Pinpoint the cell where the given text exists, returning its [X, Y] midpoint coordinate. 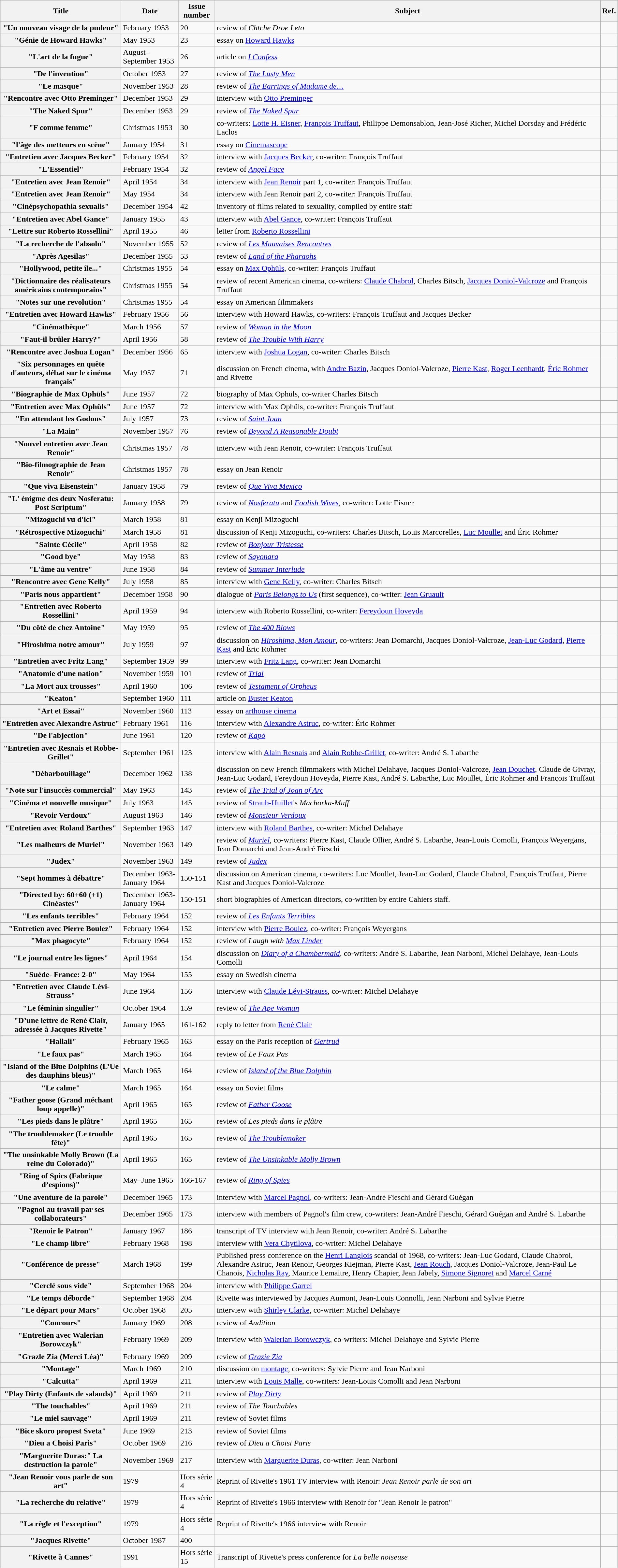
interview with Jacques Becker, co-writer: François Truffaut [407, 157]
"Bice skoro propest Sveta" [61, 1431]
"Les enfants terribles" [61, 916]
review of Play Dirty [407, 1393]
123 [197, 753]
interview with Gene Kelly, co-writer: Charles Bitsch [407, 582]
interview with Howard Hawks, co-writers: François Truffaut and Jacques Becker [407, 314]
27 [197, 74]
"La Mort aux trousses" [61, 686]
May 1959 [150, 627]
"Pagnol au travail par ses collaborateurs" [61, 1214]
"Entretien avec Walerian Borowczyk" [61, 1340]
February 1965 [150, 1042]
"Jacques Rivette" [61, 1540]
"Dieu a Choisi Paris" [61, 1443]
review of Kapò [407, 736]
review of Les Mauvaises Rencontres [407, 244]
"The touchables" [61, 1406]
November 1957 [150, 431]
43 [197, 219]
biography of Max Ophüls, co-writer Charles Bitsch [407, 394]
26 [197, 57]
October 1964 [150, 1008]
"L'art de la fugue" [61, 57]
October 1953 [150, 74]
"Mizoguchi vu d'ici" [61, 520]
"Cinéma et nouvelle musique" [61, 803]
"Cerclé sous vide" [61, 1286]
"F comme femme" [61, 128]
"Rencontre avec Joshua Logan" [61, 352]
199 [197, 1264]
February 1956 [150, 314]
August–September 1953 [150, 57]
116 [197, 723]
August 1963 [150, 815]
"l'âge des metteurs en scène" [61, 144]
"Rétrospective Mizoguchi" [61, 532]
May 1963 [150, 790]
155 [197, 974]
Interview with Vera Chytilova, co-writer: Michel Delahaye [407, 1243]
December 1958 [150, 594]
"Entretien avec Jacques Becker" [61, 157]
article on I Confess [407, 57]
"Après Agesilas" [61, 256]
Date [150, 11]
"Sainte Cécile" [61, 544]
February 1968 [150, 1243]
Transcript of Rivette's press conference for La belle noiseuse [407, 1557]
November 1969 [150, 1460]
"The Naked Spur" [61, 111]
interview with Joshua Logan, co-writer: Charles Bitsch [407, 352]
"Keaton" [61, 698]
"Nouvel entretien avec Jean Renoir" [61, 448]
"Lettre sur Roberto Rossellini" [61, 231]
"The unsinkable Molly Brown (La reine du Colorado)" [61, 1159]
review of The Trouble With Harry [407, 339]
review of Summer Interlude [407, 569]
"Entretien avec Alexandre Astruc" [61, 723]
February 1961 [150, 723]
85 [197, 582]
"Play Dirty (Enfants de salauds)" [61, 1393]
154 [197, 958]
September 1959 [150, 661]
145 [197, 803]
Issue number [197, 11]
"De l'abjection" [61, 736]
111 [197, 698]
"L'Essentiel" [61, 169]
"La règle et l'exception" [61, 1523]
essay on Cinemascope [407, 144]
May 1957 [150, 373]
65 [197, 352]
review of The Troublemaker [407, 1138]
essay on Howard Hawks [407, 40]
"Dictionnaire des réalisateurs américains contemporains" [61, 285]
June 1961 [150, 736]
"Un nouveau visage de la pudeur" [61, 28]
essay on Max Ophüls, co-writer: François Truffaut [407, 268]
"Le calme" [61, 1087]
Ref. [609, 11]
82 [197, 544]
review of The Naked Spur [407, 111]
interview with Roberto Rossellini, co-writer: Fereydoun Hoveyda [407, 611]
November 1953 [150, 86]
interview with Roland Barthes, co-writer: Michel Delahaye [407, 827]
"Le temps déborde" [61, 1298]
"Entretien avec Roland Barthes" [61, 827]
October 1969 [150, 1443]
April 1960 [150, 686]
"Débarbouillage" [61, 773]
213 [197, 1431]
97 [197, 644]
"The troublemaker (Le trouble fête)" [61, 1138]
January 1967 [150, 1231]
"Le féminin singulier" [61, 1008]
210 [197, 1369]
review of The Ape Woman [407, 1008]
186 [197, 1231]
20 [197, 28]
review of The Earrings of Madame de… [407, 86]
review of Monsieur Verdoux [407, 815]
interview with Otto Preminger [407, 98]
July 1957 [150, 419]
essay on Kenji Mizoguchi [407, 520]
"Montage" [61, 1369]
"Calcutta" [61, 1381]
interview with Abel Gance, co-writer: François Truffaut [407, 219]
October 1987 [150, 1540]
53 [197, 256]
review of Dieu a Choisi Paris [407, 1443]
review of Audition [407, 1323]
Hors série 15 [197, 1557]
interview with Max Ophüls, co-writer: François Truffaut [407, 406]
"De l'invention" [61, 74]
"Island of the Blue Dolphins (L’Ue des dauphins bleus)" [61, 1071]
31 [197, 144]
March 1968 [150, 1264]
discussion on montage, co-writers: Sylvie Pierre and Jean Narboni [407, 1369]
December 1956 [150, 352]
January 1954 [150, 144]
"Judex" [61, 861]
"Rivette à Cannes" [61, 1557]
400 [197, 1540]
April 1964 [150, 958]
discussion on Hiroshima, Mon Amour, co-writers: Jean Domarchi, Jacques Doniol-Valcroze, Jean-Luc Godard, Pierre Kast and Éric Rohmer [407, 644]
September 1961 [150, 753]
163 [197, 1042]
Reprint of Rivette's 1961 TV interview with Renoir: Jean Renoir parle de son art [407, 1481]
"Notes sur une revolution" [61, 302]
58 [197, 339]
discussion of Kenji Mizoguchi, co-writers: Charles Bitsch, Louis Marcorelles, Luc Moullet and Éric Rohmer [407, 532]
"Sept hommes à débattre" [61, 878]
article on Buster Keaton [407, 698]
147 [197, 827]
interview with Alexandre Astruc, co-writer: Éric Rohmer [407, 723]
"Le journal entre les lignes" [61, 958]
essay on Soviet films [407, 1087]
"Entretien avec Fritz Lang" [61, 661]
discussion on Diary of a Chambermaid, co-writers: André S. Labarthe, Jean Narboni, Michel Delahaye, Jean-Louis Comolli [407, 958]
June 1964 [150, 991]
interview with Shirley Clarke, co-writer: Michel Delahaye [407, 1310]
"Suède- France: 2-0" [61, 974]
"Paris nous appartient" [61, 594]
review of Laugh with Max Linder [407, 941]
106 [197, 686]
56 [197, 314]
review of Angel Face [407, 169]
"Jean Renoir vous parle de son art" [61, 1481]
"Anatomie d'une nation" [61, 674]
essay on Jean Renoir [407, 469]
"Le faux pas" [61, 1054]
interview with Marguerite Duras, co-writer: Jean Narboni [407, 1460]
review of The 400 Blows [407, 627]
review of recent American cinema, co-writers: Claude Chabrol, Charles Bitsch, Jacques Doniol-Valcroze and François Truffaut [407, 285]
"L' énigme des deux Nosferatu: Post Scriptum" [61, 503]
interview with Jean Renoir part 1, co-writer: François Truffaut [407, 181]
Reprint of Rivette's 1966 interview with Renoir [407, 1523]
interview with Louis Malle, co-writers: Jean-Louis Comolli and Jean Narboni [407, 1381]
"En attendant les Godons" [61, 419]
May 1958 [150, 557]
July 1958 [150, 582]
"Entretien avec Pierre Boulez" [61, 928]
30 [197, 128]
January 1955 [150, 219]
November 1955 [150, 244]
review of Island of the Blue Dolphin [407, 1071]
159 [197, 1008]
dialogue of Paris Belongs to Us (first sequence), co-writer: Jean Gruault [407, 594]
October 1968 [150, 1310]
"Cinépsychopathia sexualis" [61, 207]
review of The Trial of Joan of Arc [407, 790]
discussion on French cinema, with Andre Bazin, Jacques Doniol-Valcroze, Pierre Kast, Roger Leenhardt, Éric Rohmer and Rivette [407, 373]
interview with Jean Renoir, co-writer: François Truffaut [407, 448]
review of The Unsinkable Molly Brown [407, 1159]
208 [197, 1323]
52 [197, 244]
review of Ring of Spies [407, 1181]
"Ring of Spics (Fabrique d’espions)" [61, 1181]
"Renoir le Patron" [61, 1231]
September 1963 [150, 827]
June 1958 [150, 569]
review of Nosferatu and Foolish Wives, co-writer: Lotte Eisner [407, 503]
"Directed by: 60+60 (+1) Cinéastes" [61, 899]
"Marguerite Duras:" La destruction la parole" [61, 1460]
interview with Marcel Pagnol, co-writers: Jean-André Fieschi and Gérard Guégan [407, 1197]
review of Les pieds dans le plâtre [407, 1121]
March 1956 [150, 327]
review of Land of the Pharaohs [407, 256]
interview with Walerian Borowczyk, co-writers: Michel Delahaye and Sylvie Pierre [407, 1340]
"Génie de Howard Hawks" [61, 40]
"Art et Essai" [61, 711]
205 [197, 1310]
review of Father Goose [407, 1104]
review of Saint Joan [407, 419]
review of Beyond A Reasonable Doubt [407, 431]
Rivette was interviewed by Jacques Aumont, Jean-Louis Connolli, Jean Narboni and Sylvie Pierre [407, 1298]
"Le masque" [61, 86]
letter from Roberto Rossellini [407, 231]
"Hiroshima notre amour" [61, 644]
"La Main" [61, 431]
84 [197, 569]
"Entretien avec Abel Gance" [61, 219]
"Du côté de chez Antoine" [61, 627]
interview with Jean Renoir part 2, co-writer: François Truffaut [407, 194]
99 [197, 661]
interview with Fritz Lang, co-writer: Jean Domarchi [407, 661]
"Father goose (Grand méchant loup appelle)" [61, 1104]
September 1960 [150, 698]
"Une aventure de la parole" [61, 1197]
161-162 [197, 1025]
"Concours" [61, 1323]
essay on the Paris reception of Gertrud [407, 1042]
April 1959 [150, 611]
"Entretien avec Resnais et Robbe-Grillet" [61, 753]
73 [197, 419]
"Faut-il brûler Harry?" [61, 339]
discussion on American cinema, co-writers: Luc Moullet, Jean-Luc Godard, Claude Chabrol, François Truffaut, Pierre Kast and Jacques Doniol-Valcroze [407, 878]
review of The Touchables [407, 1406]
28 [197, 86]
review of The Lusty Men [407, 74]
April 1958 [150, 544]
review of Woman in the Moon [407, 327]
1991 [150, 1557]
113 [197, 711]
"Le miel sauvage" [61, 1418]
71 [197, 373]
"Rencontre avec Otto Preminger" [61, 98]
90 [197, 594]
essay on arthouse cinema [407, 711]
essay on American filmmakers [407, 302]
April 1955 [150, 231]
review of Sayonara [407, 557]
May–June 1965 [150, 1181]
review of Grazie Zia [407, 1356]
"La recherche de l'absolu" [61, 244]
review of Trial [407, 674]
"Entretien avec Roberto Rossellini" [61, 611]
46 [197, 231]
95 [197, 627]
94 [197, 611]
May 1954 [150, 194]
May 1953 [150, 40]
December 1955 [150, 256]
review of Straub-Huillet's Machorka-Muff [407, 803]
inventory of films related to sexuality, compiled by entire staff [407, 207]
83 [197, 557]
"D’une lettre de René Clair, adressée à Jacques Rivette" [61, 1025]
review of Judex [407, 861]
April 1954 [150, 181]
"Grazle Zia (Merci Léa)" [61, 1356]
review of Que Viva Mexico [407, 486]
April 1956 [150, 339]
156 [197, 991]
review of Les Enfants Terribles [407, 916]
review of Chtche Droe Leto [407, 28]
"Conférence de presse" [61, 1264]
"Cinémathèque" [61, 327]
February 1953 [150, 28]
76 [197, 431]
"Rencontre avec Gene Kelly" [61, 582]
"L'âme au ventre" [61, 569]
143 [197, 790]
"Entretien avec Claude Lévi-Strauss" [61, 991]
23 [197, 40]
November 1959 [150, 674]
interview with Pierre Boulez, co-writer: François Weyergans [407, 928]
"Entretien avec Max Ophüls" [61, 406]
"Good bye" [61, 557]
Reprint of Rivette's 1966 interview with Renoir for "Jean Renoir le patron" [407, 1503]
Title [61, 11]
January 1965 [150, 1025]
December 1962 [150, 773]
interview with members of Pagnol's film crew, co-writers: Jean-André Fieschi, Gérard Guégan and André S. Labarthe [407, 1214]
March 1969 [150, 1369]
120 [197, 736]
interview with Alain Resnais and Alain Robbe-Grillet, co-writer: André S. Labarthe [407, 753]
"Le départ pour Mars" [61, 1310]
"Revoir Verdoux" [61, 815]
co-writers: Lotte H. Eisner, François Truffaut, Philippe Demonsablon, Jean-José Richer, Michel Dorsday and Frédéric Laclos [407, 128]
reply to letter from René Clair [407, 1025]
Christmas 1953 [150, 128]
"Biographie de Max Ophüls" [61, 394]
138 [197, 773]
"Six personnages en quête d'auteurs, débat sur le cinéma français" [61, 373]
216 [197, 1443]
"La recherche du relative" [61, 1503]
July 1963 [150, 803]
June 1969 [150, 1431]
"Les pieds dans le plâtre" [61, 1121]
review of Bonjour Tristesse [407, 544]
"Hollywood, petite île..." [61, 268]
"Que viva Eisenstein" [61, 486]
May 1964 [150, 974]
146 [197, 815]
January 1969 [150, 1323]
July 1959 [150, 644]
essay on Swedish cinema [407, 974]
"Bio-filmographie de Jean Renoir" [61, 469]
"Max phagocyte" [61, 941]
review of Testament of Orpheus [407, 686]
"Entretien avec Howard Hawks" [61, 314]
57 [197, 327]
"Les malheurs de Muriel" [61, 844]
Subject [407, 11]
interview with Claude Lévi-Strauss, co-writer: Michel Delahaye [407, 991]
217 [197, 1460]
"Hallali" [61, 1042]
interview with Philippe Garrel [407, 1286]
"Note sur l'insuccès commercial" [61, 790]
42 [197, 207]
November 1960 [150, 711]
December 1954 [150, 207]
198 [197, 1243]
short biographies of American directors, co-written by entire Cahiers staff. [407, 899]
"Le champ libre" [61, 1243]
101 [197, 674]
transcript of TV interview with Jean Renoir, co-writer: André S. Labarthe [407, 1231]
review of Le Faux Pas [407, 1054]
166-167 [197, 1181]
